For the text-containing cell, return its midpoint in [x, y] coordinate format. 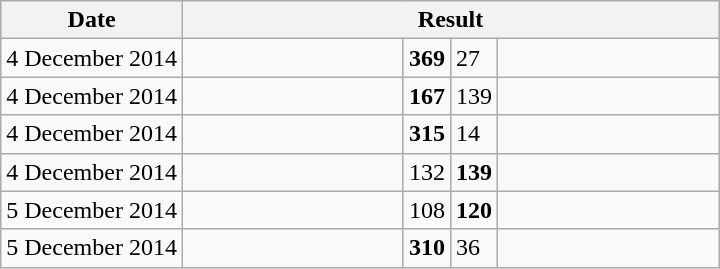
Date [92, 20]
Result [450, 20]
310 [426, 248]
120 [474, 210]
167 [426, 96]
315 [426, 134]
369 [426, 58]
132 [426, 172]
36 [474, 248]
14 [474, 134]
108 [426, 210]
27 [474, 58]
